Extract the (X, Y) coordinate from the center of the cell holding the provided text.  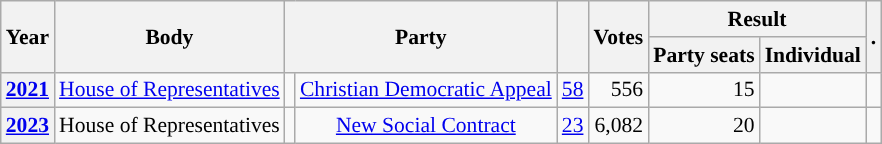
Party seats (704, 55)
556 (618, 90)
Votes (618, 36)
. (874, 36)
Result (757, 19)
2023 (28, 126)
Year (28, 36)
6,082 (618, 126)
23 (573, 126)
Party (421, 36)
New Social Contract (426, 126)
Christian Democratic Appeal (426, 90)
Individual (813, 55)
58 (573, 90)
2021 (28, 90)
15 (704, 90)
20 (704, 126)
Body (170, 36)
